Capture the cell that displays the provided text and extract its (x, y) central coordinate. 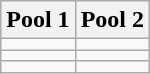
Pool 1 (38, 20)
Pool 2 (112, 20)
